Find where the given text appears and provide that cell's center as [X, Y] coordinate. 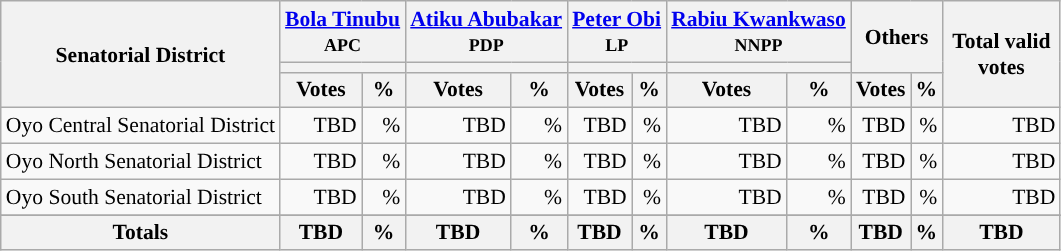
Bola TinubuAPC [342, 32]
Oyo North Senatorial District [140, 162]
Senatorial District [140, 54]
Totals [140, 233]
Total valid votes [1001, 54]
Oyo South Senatorial District [140, 197]
Oyo Central Senatorial District [140, 126]
Atiku AbubakarPDP [486, 32]
Rabiu KwankwasoNNPP [758, 32]
Peter ObiLP [616, 32]
Others [896, 36]
